Output the (X, Y) coordinate of the center of the cell containing the given text.  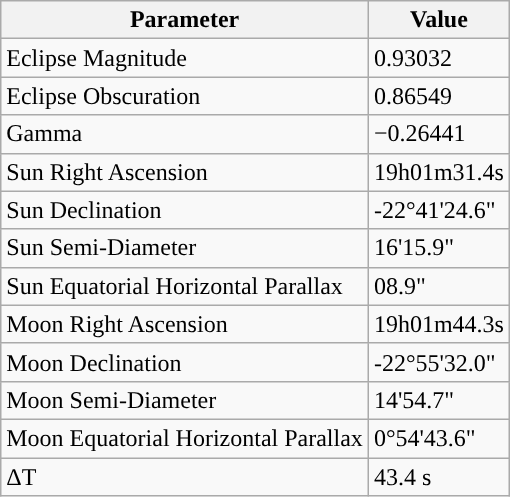
Moon Equatorial Horizontal Parallax (185, 438)
Eclipse Obscuration (185, 96)
Moon Right Ascension (185, 324)
19h01m44.3s (438, 324)
16'15.9" (438, 248)
Sun Right Ascension (185, 172)
ΔT (185, 477)
Eclipse Magnitude (185, 58)
0.93032 (438, 58)
Parameter (185, 20)
Sun Declination (185, 210)
Sun Semi-Diameter (185, 248)
Moon Semi-Diameter (185, 400)
0.86549 (438, 96)
Sun Equatorial Horizontal Parallax (185, 286)
−0.26441 (438, 134)
-22°41'24.6" (438, 210)
Moon Declination (185, 362)
0°54'43.6" (438, 438)
Gamma (185, 134)
Value (438, 20)
-22°55'32.0" (438, 362)
08.9" (438, 286)
14'54.7" (438, 400)
43.4 s (438, 477)
19h01m31.4s (438, 172)
